Search for the cell housing the specified text and yield its (X, Y) center coordinate. 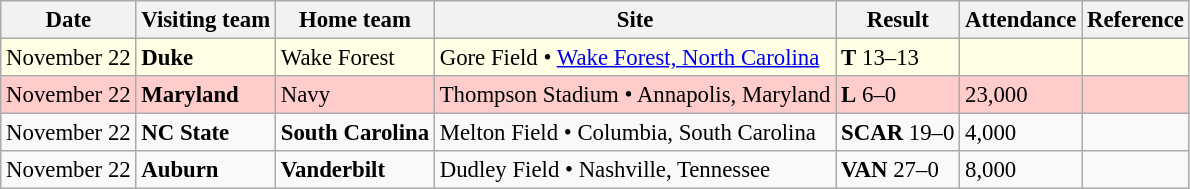
Visiting team (206, 20)
8,000 (1021, 170)
L 6–0 (898, 95)
Maryland (206, 95)
Reference (1136, 20)
23,000 (1021, 95)
Gore Field • Wake Forest, North Carolina (634, 58)
4,000 (1021, 133)
Wake Forest (354, 58)
T 13–13 (898, 58)
Vanderbilt (354, 170)
SCAR 19–0 (898, 133)
Duke (206, 58)
Attendance (1021, 20)
NC State (206, 133)
VAN 27–0 (898, 170)
Navy (354, 95)
Melton Field • Columbia, South Carolina (634, 133)
Thompson Stadium • Annapolis, Maryland (634, 95)
Dudley Field • Nashville, Tennessee (634, 170)
South Carolina (354, 133)
Result (898, 20)
Auburn (206, 170)
Date (68, 20)
Site (634, 20)
Home team (354, 20)
